Return (X, Y) of the center of cell containing provided text 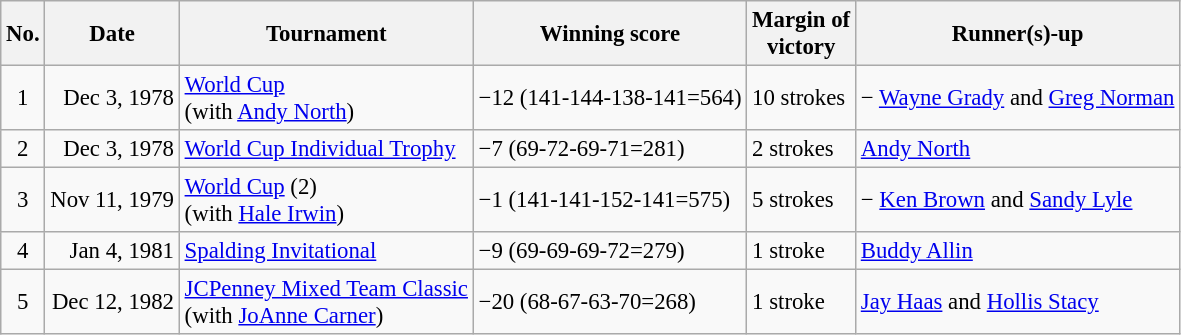
Andy North (1017, 149)
1 (23, 98)
−9 (69-69-69-72=279) (610, 251)
−1 (141-141-152-141=575) (610, 200)
−20 (68-67-63-70=268) (610, 302)
Jay Haas and Hollis Stacy (1017, 302)
− Ken Brown and Sandy Lyle (1017, 200)
4 (23, 251)
5 (23, 302)
−7 (69-72-69-71=281) (610, 149)
5 strokes (802, 200)
World Cup (2)(with Hale Irwin) (326, 200)
Margin ofvictory (802, 34)
Dec 12, 1982 (112, 302)
No. (23, 34)
Buddy Allin (1017, 251)
3 (23, 200)
Runner(s)-up (1017, 34)
Winning score (610, 34)
2 strokes (802, 149)
World Cup(with Andy North) (326, 98)
Tournament (326, 34)
Date (112, 34)
−12 (141-144-138-141=564) (610, 98)
Jan 4, 1981 (112, 251)
− Wayne Grady and Greg Norman (1017, 98)
World Cup Individual Trophy (326, 149)
10 strokes (802, 98)
2 (23, 149)
JCPenney Mixed Team Classic(with JoAnne Carner) (326, 302)
Spalding Invitational (326, 251)
Nov 11, 1979 (112, 200)
